Scan for the cell matching the given text and deliver its [x, y] coordinate at center. 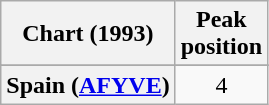
Spain (AFYVE) [88, 85]
Peakposition [221, 34]
Chart (1993) [88, 34]
4 [221, 85]
